Search for the cell housing the specified text and yield its (X, Y) center coordinate. 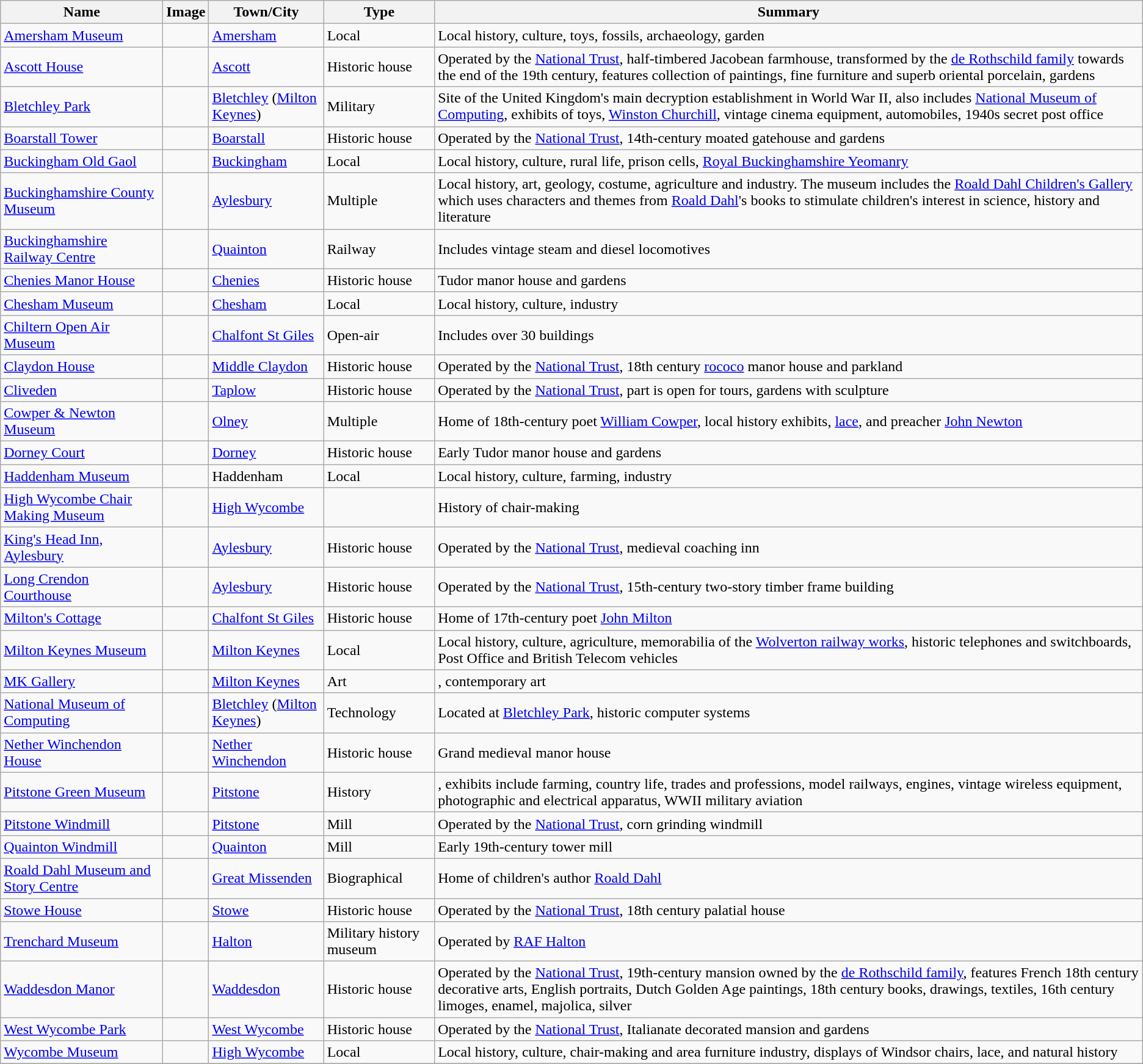
Olney (266, 421)
Early Tudor manor house and gardens (789, 453)
Chesham Museum (82, 303)
West Wycombe Park (82, 1029)
Name (82, 12)
Buckinghamshire Railway Centre (82, 249)
Middle Claydon (266, 366)
Biographical (379, 878)
Home of 18th-century poet William Cowper, local history exhibits, lace, and preacher John Newton (789, 421)
Chiltern Open Air Museum (82, 335)
King's Head Inn, Aylesbury (82, 547)
Boarstall (266, 138)
Local history, culture, rural life, prison cells, Royal Buckinghamshire Yeomanry (789, 161)
Military (379, 106)
Local history, culture, toys, fossils, archaeology, garden (789, 35)
Wycombe Museum (82, 1052)
Amersham Museum (82, 35)
Operated by the National Trust, Italianate decorated mansion and gardens (789, 1029)
Haddenham Museum (82, 476)
Quainton Windmill (82, 847)
National Museum of Computing (82, 713)
Pitstone Green Museum (82, 792)
Art (379, 681)
Operated by RAF Halton (789, 941)
Railway (379, 249)
Technology (379, 713)
Trenchard Museum (82, 941)
Buckingham Old Gaol (82, 161)
Located at Bletchley Park, historic computer systems (789, 713)
Amersham (266, 35)
Chenies (266, 280)
Buckinghamshire County Museum (82, 201)
Operated by the National Trust, part is open for tours, gardens with sculpture (789, 390)
Operated by the National Trust, 18th century palatial house (789, 910)
Chesham (266, 303)
Summary (789, 12)
Tudor manor house and gardens (789, 280)
Great Missenden (266, 878)
Local history, culture, farming, industry (789, 476)
Stowe (266, 910)
High Wycombe Chair Making Museum (82, 508)
Military history museum (379, 941)
Dorney Court (82, 453)
Operated by the National Trust, 14th-century moated gatehouse and gardens (789, 138)
Local history, culture, industry (789, 303)
Roald Dahl Museum and Story Centre (82, 878)
Long Crendon Courthouse (82, 587)
Haddenham (266, 476)
Halton (266, 941)
Operated by the National Trust, 18th century rococo manor house and parkland (789, 366)
Milton's Cottage (82, 618)
History of chair-making (789, 508)
Dorney (266, 453)
Grand medieval manor house (789, 752)
Cowper & Newton Museum (82, 421)
Ascott (266, 67)
Home of children's author Roald Dahl (789, 878)
Ascott House (82, 67)
Waddesdon (266, 990)
Operated by the National Trust, corn grinding windmill (789, 823)
Includes over 30 buildings (789, 335)
Local history, culture, chair-making and area furniture industry, displays of Windsor chairs, lace, and natural history (789, 1052)
Buckingham (266, 161)
Pitstone Windmill (82, 823)
MK Gallery (82, 681)
History (379, 792)
Operated by the National Trust, 15th-century two-story timber frame building (789, 587)
Claydon House (82, 366)
Home of 17th-century poet John Milton (789, 618)
, contemporary art (789, 681)
Milton Keynes Museum (82, 650)
Operated by the National Trust, medieval coaching inn (789, 547)
Nether Winchendon (266, 752)
Open-air (379, 335)
Image (186, 12)
Chenies Manor House (82, 280)
Town/City (266, 12)
Waddesdon Manor (82, 990)
Nether Winchendon House (82, 752)
Boarstall Tower (82, 138)
Cliveden (82, 390)
Stowe House (82, 910)
Type (379, 12)
West Wycombe (266, 1029)
Taplow (266, 390)
Bletchley Park (82, 106)
Early 19th-century tower mill (789, 847)
Includes vintage steam and diesel locomotives (789, 249)
